Locate the cell with the specified text and output its [x, y] center coordinate. 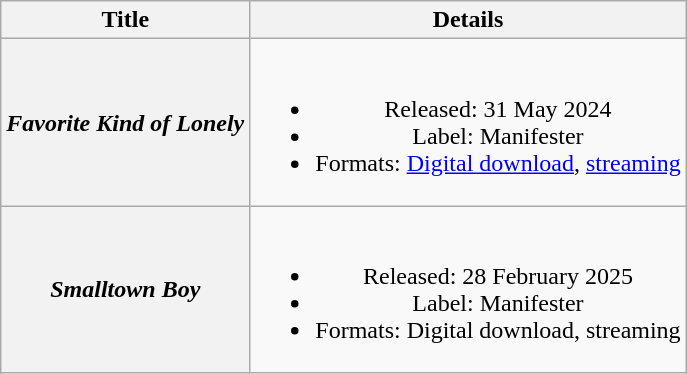
Smalltown Boy [126, 290]
Released: 28 February 2025Label: ManifesterFormats: Digital download, streaming [468, 290]
Title [126, 20]
Favorite Kind of Lonely [126, 122]
Details [468, 20]
Released: 31 May 2024Label: ManifesterFormats: Digital download, streaming [468, 122]
